Detect which cell encompasses the target text, then output its [x, y] center coordinate. 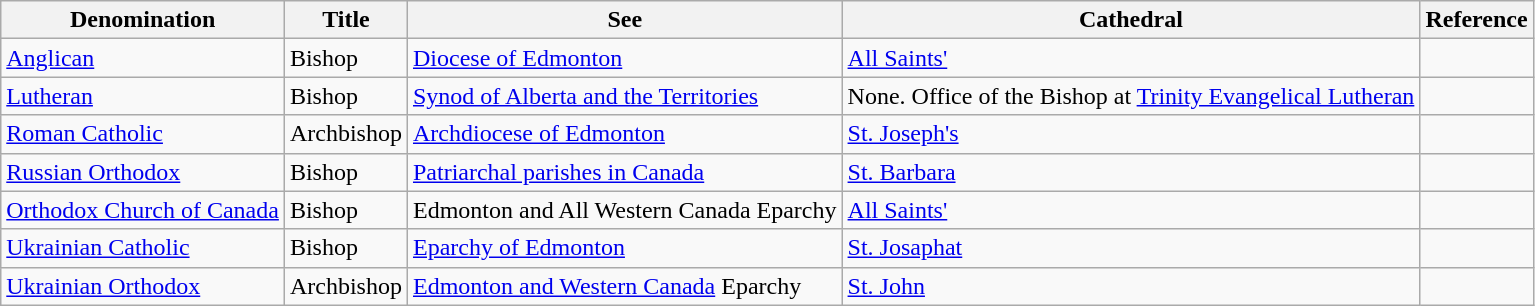
Roman Catholic [143, 134]
Diocese of Edmonton [624, 58]
Reference [1476, 20]
Title [346, 20]
See [624, 20]
Cathedral [1131, 20]
Denomination [143, 20]
Anglican [143, 58]
Edmonton and All Western Canada Eparchy [624, 210]
Eparchy of Edmonton [624, 248]
Ukrainian Catholic [143, 248]
St. Josaphat [1131, 248]
Synod of Alberta and the Territories [624, 96]
Archdiocese of Edmonton [624, 134]
Lutheran [143, 96]
Russian Orthodox [143, 172]
Orthodox Church of Canada [143, 210]
Edmonton and Western Canada Eparchy [624, 286]
None. Office of the Bishop at Trinity Evangelical Lutheran [1131, 96]
St. Barbara [1131, 172]
St. Joseph's [1131, 134]
St. John [1131, 286]
Ukrainian Orthodox [143, 286]
Patriarchal parishes in Canada [624, 172]
